Search for the cell housing the specified text and yield its [x, y] center coordinate. 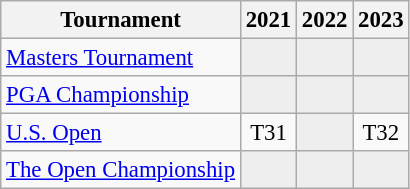
Masters Tournament [121, 58]
Tournament [121, 20]
PGA Championship [121, 95]
T31 [268, 133]
U.S. Open [121, 133]
2021 [268, 20]
T32 [381, 133]
2022 [325, 20]
2023 [381, 20]
The Open Championship [121, 170]
